Return [X, Y] of the center of cell containing provided text 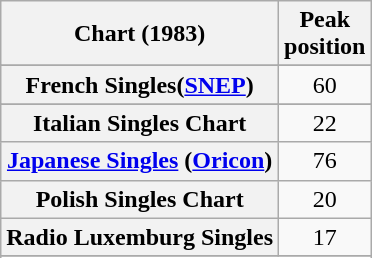
Italian Singles Chart [140, 123]
Japanese Singles (Oricon) [140, 161]
60 [325, 85]
20 [325, 199]
76 [325, 161]
17 [325, 237]
22 [325, 123]
Chart (1983) [140, 34]
French Singles(SNEP) [140, 85]
Peakposition [325, 34]
Polish Singles Chart [140, 199]
Radio Luxemburg Singles [140, 237]
